Determine the [X, Y] coordinate at the center of the cell enclosing the given text.  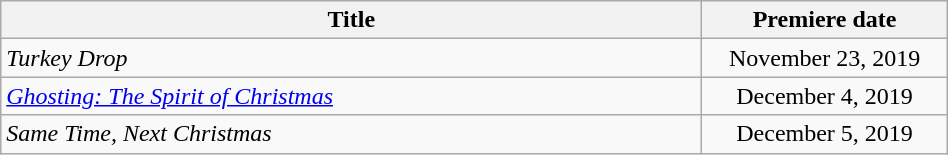
November 23, 2019 [824, 58]
Premiere date [824, 20]
Title [352, 20]
Same Time, Next Christmas [352, 134]
Turkey Drop [352, 58]
Ghosting: The Spirit of Christmas [352, 96]
December 5, 2019 [824, 134]
December 4, 2019 [824, 96]
